Return [x, y] of the center of cell containing provided text 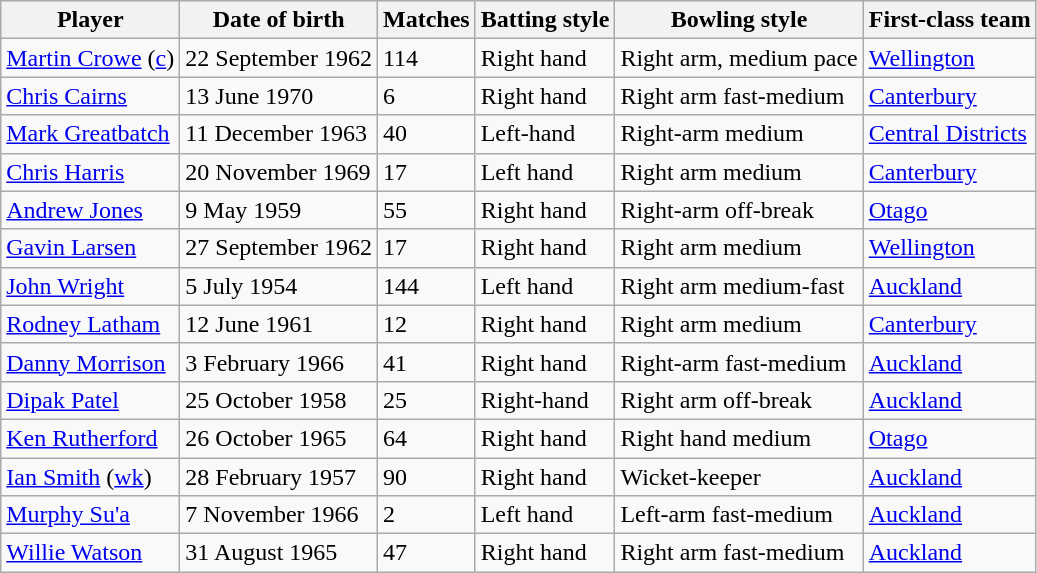
7 November 1966 [279, 515]
Right arm, medium pace [739, 58]
28 February 1957 [279, 477]
Murphy Su'a [90, 515]
12 [426, 324]
Rodney Latham [90, 324]
Right-arm off-break [739, 210]
27 September 1962 [279, 248]
26 October 1965 [279, 438]
First-class team [950, 20]
Right-arm fast-medium [739, 362]
Dipak Patel [90, 400]
144 [426, 286]
25 October 1958 [279, 400]
40 [426, 134]
Right-hand [545, 400]
Chris Harris [90, 172]
Danny Morrison [90, 362]
9 May 1959 [279, 210]
11 December 1963 [279, 134]
Ken Rutherford [90, 438]
12 June 1961 [279, 324]
Date of birth [279, 20]
Right arm off-break [739, 400]
Andrew Jones [90, 210]
Batting style [545, 20]
5 July 1954 [279, 286]
Martin Crowe (c) [90, 58]
3 February 1966 [279, 362]
55 [426, 210]
Willie Watson [90, 553]
25 [426, 400]
13 June 1970 [279, 96]
John Wright [90, 286]
2 [426, 515]
Right-arm medium [739, 134]
Matches [426, 20]
Gavin Larsen [90, 248]
Bowling style [739, 20]
20 November 1969 [279, 172]
114 [426, 58]
47 [426, 553]
90 [426, 477]
Player [90, 20]
64 [426, 438]
41 [426, 362]
Wicket-keeper [739, 477]
31 August 1965 [279, 553]
Right arm medium-fast [739, 286]
6 [426, 96]
Left-hand [545, 134]
Ian Smith (wk) [90, 477]
Central Districts [950, 134]
Chris Cairns [90, 96]
Left-arm fast-medium [739, 515]
22 September 1962 [279, 58]
Right hand medium [739, 438]
Mark Greatbatch [90, 134]
